Scan for the cell matching the given text and deliver its [X, Y] coordinate at center. 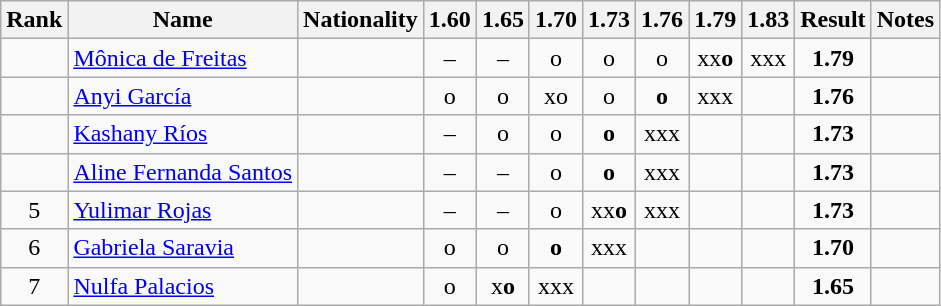
6 [34, 248]
Gabriela Saravia [183, 248]
1.60 [450, 20]
Name [183, 20]
5 [34, 210]
1.83 [768, 20]
Nationality [361, 20]
Result [833, 20]
Kashany Ríos [183, 134]
Anyi García [183, 96]
7 [34, 286]
Rank [34, 20]
Yulimar Rojas [183, 210]
Aline Fernanda Santos [183, 172]
Mônica de Freitas [183, 58]
Notes [905, 20]
Nulfa Palacios [183, 286]
